Scan for the cell matching the given text and deliver its [X, Y] coordinate at center. 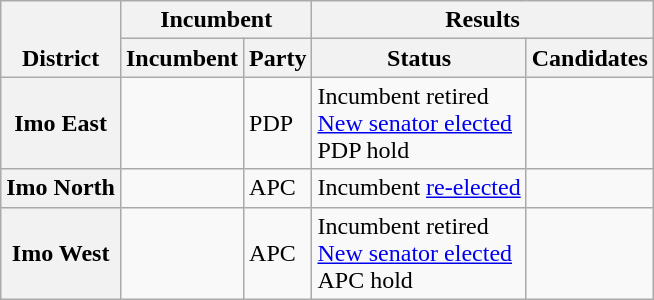
Results [482, 20]
Incumbent retiredNew senator electedAPC hold [419, 253]
Party [278, 58]
Incumbent re-elected [419, 188]
Imo West [61, 253]
PDP [278, 123]
Imo East [61, 123]
Candidates [590, 58]
District [61, 39]
Imo North [61, 188]
Status [419, 58]
Incumbent retiredNew senator electedPDP hold [419, 123]
